Identify which cell holds the provided text, then report its (x, y) central coordinate. 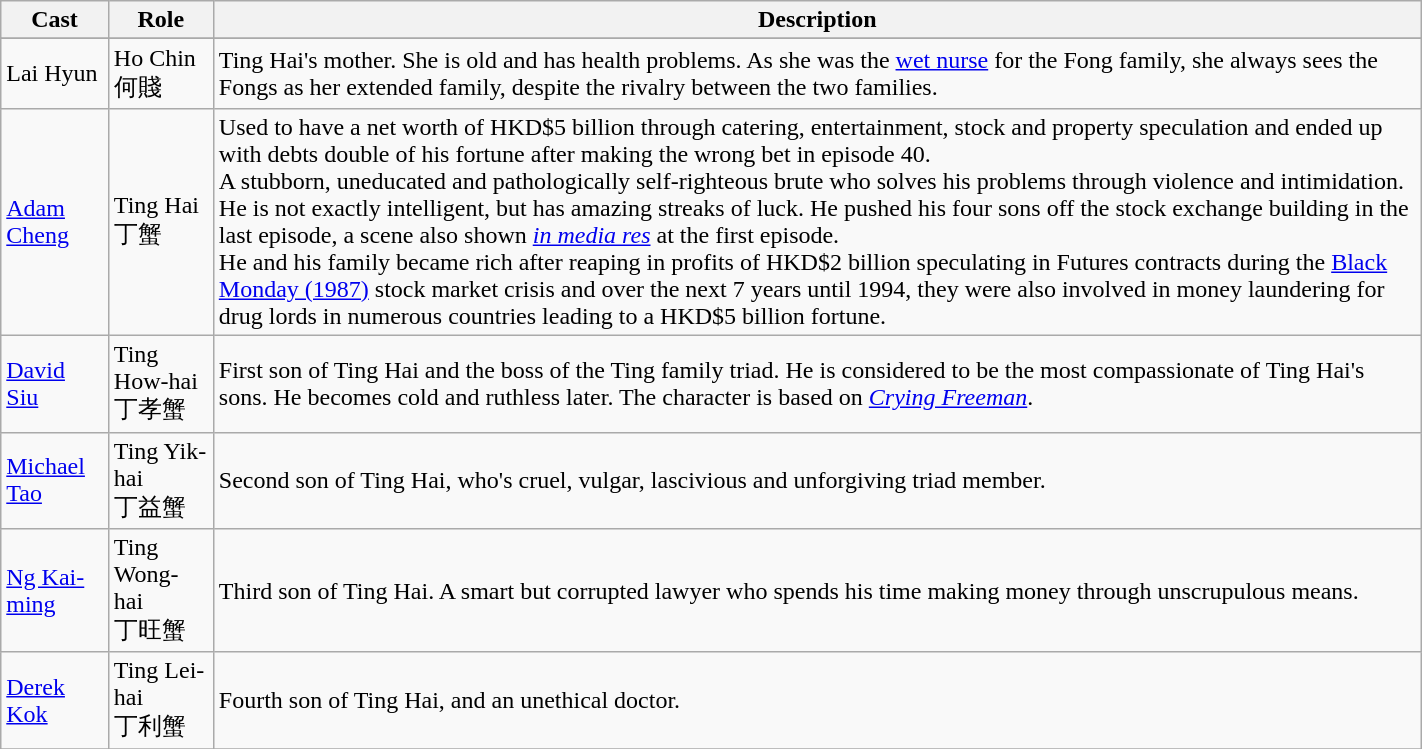
Lai Hyun (55, 74)
Ting Wong-hai丁旺蟹 (160, 591)
Ng Kai-ming (55, 591)
Adam Cheng (55, 222)
Role (160, 20)
Third son of Ting Hai. A smart but corrupted lawyer who spends his time making money through unscrupulous means. (817, 591)
Derek Kok (55, 700)
Ting How-hai丁孝蟹 (160, 384)
Ho Chin何賤 (160, 74)
David Siu (55, 384)
Description (817, 20)
Second son of Ting Hai, who's cruel, vulgar, lascivious and unforgiving triad member. (817, 480)
Ting Yik-hai丁益蟹 (160, 480)
Michael Tao (55, 480)
Ting Lei-hai丁利蟹 (160, 700)
Fourth son of Ting Hai, and an unethical doctor. (817, 700)
Cast (55, 20)
Ting Hai丁蟹 (160, 222)
